Scan for the cell matching the given text and deliver its [x, y] coordinate at center. 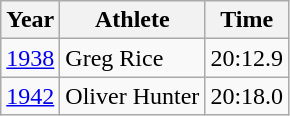
1938 [30, 58]
1942 [30, 96]
Athlete [132, 20]
20:18.0 [247, 96]
20:12.9 [247, 58]
Greg Rice [132, 58]
Time [247, 20]
Oliver Hunter [132, 96]
Year [30, 20]
